Provide the [X, Y] coordinate of the cell's center where the given text is located.  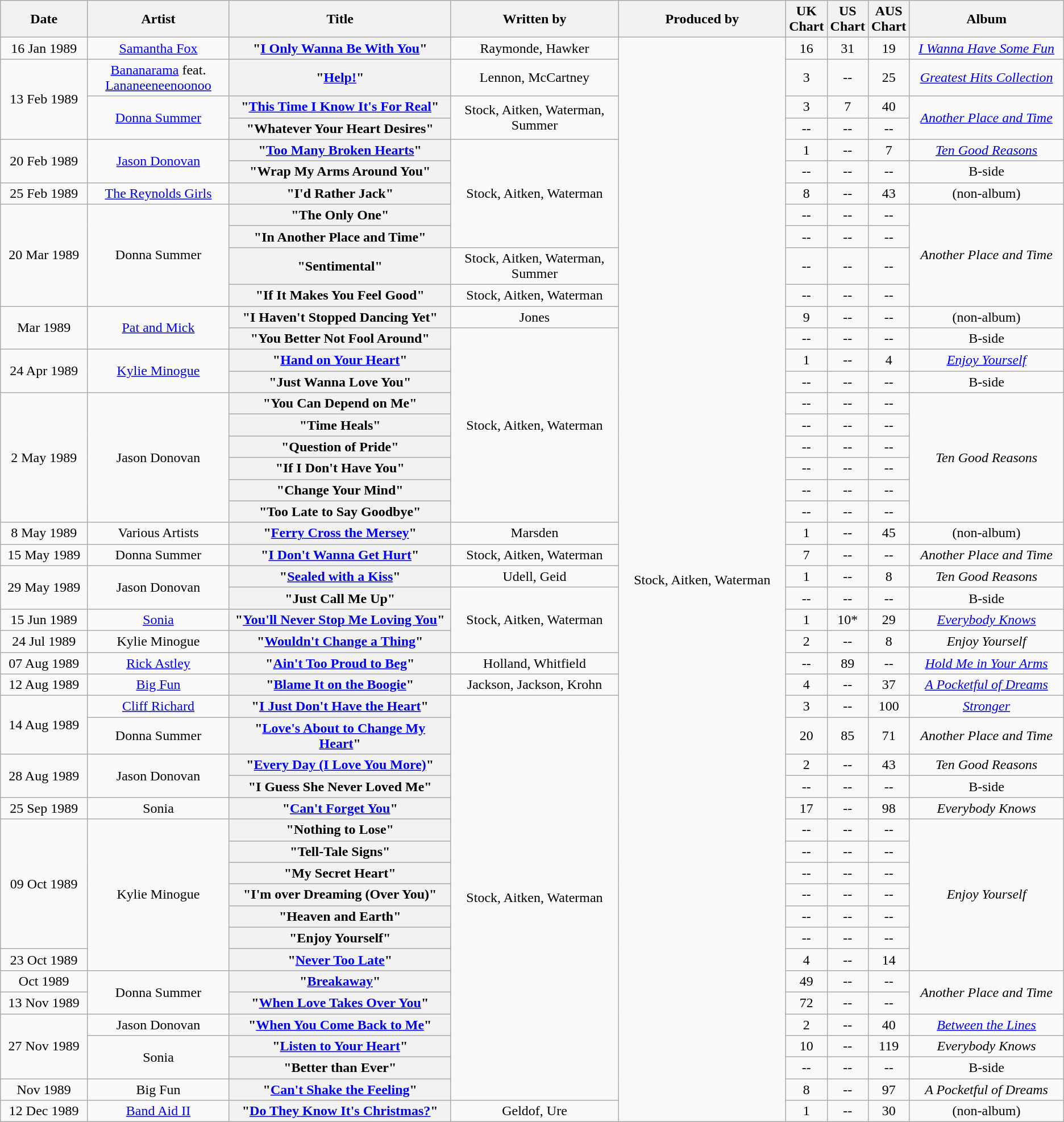
Geldof, Ure [534, 1111]
49 [807, 981]
"Question of Pride" [340, 447]
"Tell-Tale Signs" [340, 851]
Date [44, 19]
"Hand on Your Heart" [340, 360]
8 May 1989 [44, 533]
Oct 1989 [44, 981]
"Sentimental" [340, 266]
15 Jun 1989 [44, 620]
"I'd Rather Jack" [340, 193]
Produced by [703, 19]
25 Sep 1989 [44, 808]
Samantha Fox [159, 48]
98 [888, 808]
Between the Lines [987, 1025]
"You Can Depend on Me" [340, 404]
37 [888, 685]
Various Artists [159, 533]
71 [888, 735]
07 Aug 1989 [44, 663]
100 [888, 707]
28 Aug 1989 [44, 776]
US Chart [847, 19]
"The Only One" [340, 215]
72 [807, 1003]
Jones [534, 317]
2 May 1989 [44, 458]
"Help!" [340, 77]
27 Nov 1989 [44, 1046]
Rick Astley [159, 663]
"I Don't Wanna Get Hurt" [340, 555]
"I Just Don't Have the Heart" [340, 707]
10 [807, 1046]
"Heaven and Earth" [340, 916]
"Change Your Mind" [340, 490]
"In Another Place and Time" [340, 236]
12 Aug 1989 [44, 685]
97 [888, 1090]
UK Chart [807, 19]
"Breakaway" [340, 981]
Holland, Whitfield [534, 663]
20 Feb 1989 [44, 161]
13 Nov 1989 [44, 1003]
Hold Me in Your Arms [987, 663]
"I Guess She Never Loved Me" [340, 787]
"Listen to Your Heart" [340, 1046]
"When Love Takes Over You" [340, 1003]
15 May 1989 [44, 555]
Jackson, Jackson, Krohn [534, 685]
29 May 1989 [44, 587]
"Just Call Me Up" [340, 598]
85 [847, 735]
45 [888, 533]
Artist [159, 19]
"Just Wanna Love You" [340, 382]
"This Time I Know It's For Real" [340, 107]
"Too Late to Say Goodbye" [340, 512]
"Time Heals" [340, 425]
30 [888, 1111]
Album [987, 19]
13 Feb 1989 [44, 99]
14 [888, 959]
Stronger [987, 707]
"Too Many Broken Hearts" [340, 150]
Written by [534, 19]
"Wouldn't Change a Thing" [340, 641]
29 [888, 620]
Cliff Richard [159, 707]
"You'll Never Stop Me Loving You" [340, 620]
9 [807, 317]
"Can't Forget You" [340, 808]
The Reynolds Girls [159, 193]
"Never Too Late" [340, 959]
20 [807, 735]
"Every Day (I Love You More)" [340, 765]
16 Jan 1989 [44, 48]
"Can't Shake the Feeling" [340, 1090]
"Better than Ever" [340, 1068]
Udell, Geid [534, 576]
Raymonde, Hawker [534, 48]
"If It Makes You Feel Good" [340, 295]
"When You Come Back to Me" [340, 1025]
"My Secret Heart" [340, 873]
"Love's About to Change My Heart" [340, 735]
25 Feb 1989 [44, 193]
24 Apr 1989 [44, 371]
10* [847, 620]
24 Jul 1989 [44, 641]
89 [847, 663]
"Whatever Your Heart Desires" [340, 128]
"You Better Not Fool Around" [340, 339]
25 [888, 77]
"Enjoy Yourself" [340, 938]
Greatest Hits Collection [987, 77]
09 Oct 1989 [44, 884]
Mar 1989 [44, 327]
Lennon, McCartney [534, 77]
"I Haven't Stopped Dancing Yet" [340, 317]
"Nothing to Lose" [340, 830]
17 [807, 808]
"I Only Wanna Be With You" [340, 48]
31 [847, 48]
"Wrap My Arms Around You" [340, 172]
19 [888, 48]
12 Dec 1989 [44, 1111]
Pat and Mick [159, 327]
"Ain't Too Proud to Beg" [340, 663]
"Blame It on the Boogie" [340, 685]
Nov 1989 [44, 1090]
16 [807, 48]
Band Aid II [159, 1111]
Bananarama feat. Lananeeneenoonoo [159, 77]
AUS Chart [888, 19]
"Sealed with a Kiss" [340, 576]
"Ferry Cross the Mersey" [340, 533]
119 [888, 1046]
23 Oct 1989 [44, 959]
"Do They Know It's Christmas?" [340, 1111]
I Wanna Have Some Fun [987, 48]
14 Aug 1989 [44, 725]
"If I Don't Have You" [340, 468]
Marsden [534, 533]
Title [340, 19]
"I'm over Dreaming (Over You)" [340, 895]
20 Mar 1989 [44, 255]
